Provide the (X, Y) coordinate of the cell's center where the given text is located.  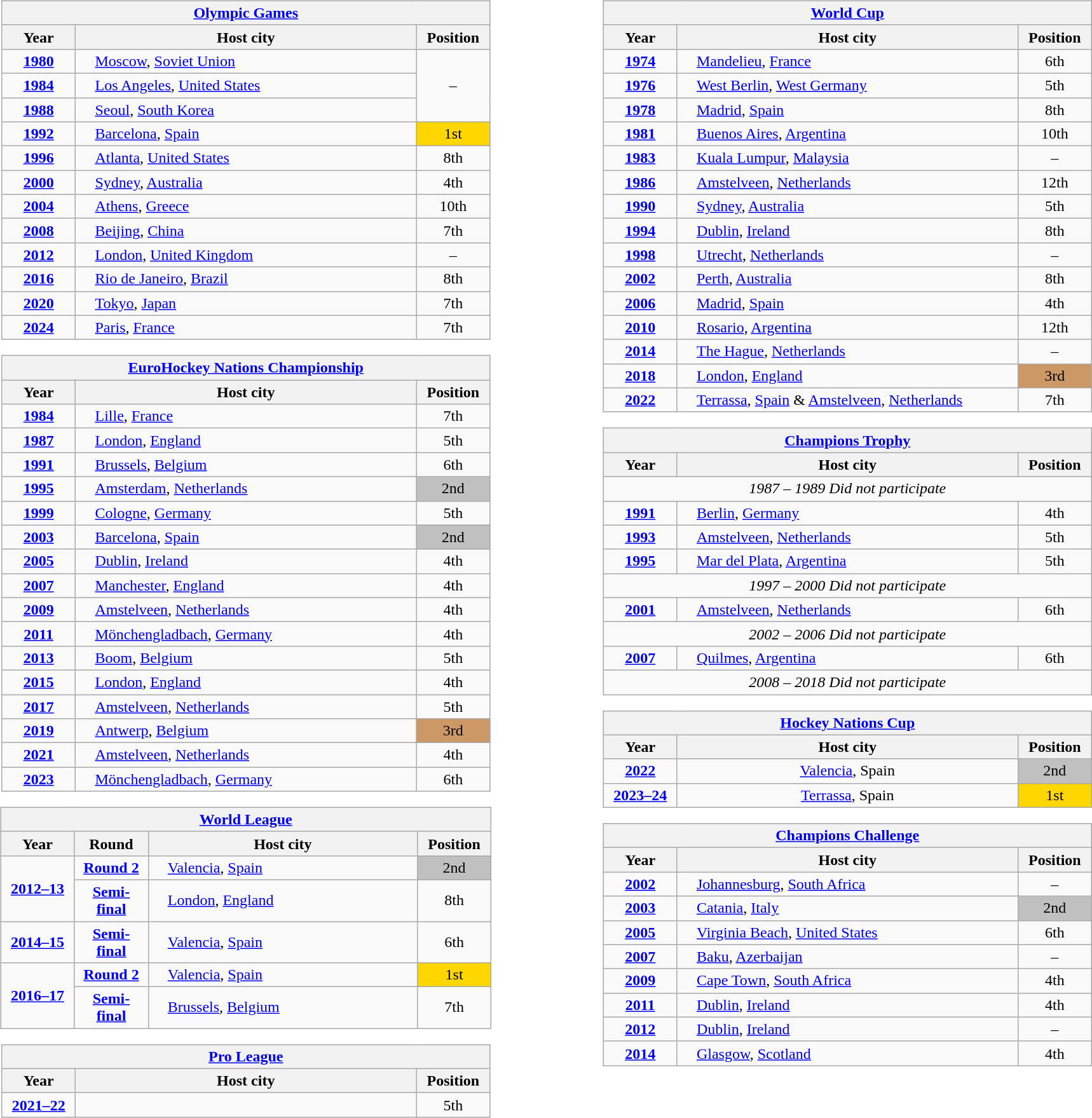
Atlanta, United States (246, 158)
Round (111, 843)
Paris, France (246, 327)
2008 – 2018 Did not participate (847, 682)
1990 (640, 207)
Athens, Greece (246, 207)
Hockey Nations Cup (847, 723)
Amsterdam, Netherlands (246, 489)
Glasgow, Scotland (847, 1053)
1976 (640, 85)
West Berlin, West Germany (847, 85)
The Hague, Netherlands (847, 351)
Baku, Azerbaijan (847, 957)
1983 (640, 158)
2016 (39, 279)
Johannesburg, South Africa (847, 884)
2017 (39, 706)
2010 (640, 327)
1997 – 2000 Did not participate (847, 585)
2018 (640, 376)
London, United Kingdom (246, 255)
2016–17 (38, 995)
2019 (39, 731)
World League (246, 819)
1993 (640, 537)
Manchester, England (246, 585)
Kuala Lumpur, Malaysia (847, 158)
Quilmes, Argentina (847, 658)
Boom, Belgium (246, 658)
Cologne, Germany (246, 513)
Moscow, Soviet Union (246, 61)
2021 (39, 755)
Virginia Beach, United States (847, 932)
Pro League (246, 1056)
1992 (39, 134)
2023 (39, 779)
2001 (640, 610)
2000 (39, 182)
Terrassa, Spain & Amstelveen, Netherlands (847, 400)
Mar del Plata, Argentina (847, 561)
Berlin, Germany (847, 513)
1980 (39, 61)
Olympic Games (246, 13)
1988 (39, 110)
2015 (39, 682)
Rosario, Argentina (847, 327)
Catania, Italy (847, 908)
EuroHockey Nations Championship (246, 368)
1987 (39, 440)
Champions Trophy (847, 440)
Cape Town, South Africa (847, 981)
1974 (640, 61)
2013 (39, 658)
1986 (640, 182)
1999 (39, 513)
World Cup (847, 13)
Lille, France (246, 416)
2004 (39, 207)
2014–15 (38, 942)
2021–22 (39, 1105)
1978 (640, 110)
Seoul, South Korea (246, 110)
Utrecht, Netherlands (847, 255)
1994 (640, 231)
Buenos Aires, Argentina (847, 134)
2012–13 (38, 889)
2023–24 (640, 795)
Tokyo, Japan (246, 303)
2008 (39, 231)
Mandelieu, France (847, 61)
2002 – 2006 Did not participate (847, 634)
2006 (640, 303)
2020 (39, 303)
Los Angeles, United States (246, 85)
Terrassa, Spain (847, 795)
1987 – 1989 Did not participate (847, 489)
Beijing, China (246, 231)
Antwerp, Belgium (246, 731)
1998 (640, 255)
Perth, Australia (847, 279)
2024 (39, 327)
1981 (640, 134)
Rio de Janeiro, Brazil (246, 279)
Champions Challenge (847, 836)
1996 (39, 158)
